Capture the cell that displays the provided text and extract its [x, y] central coordinate. 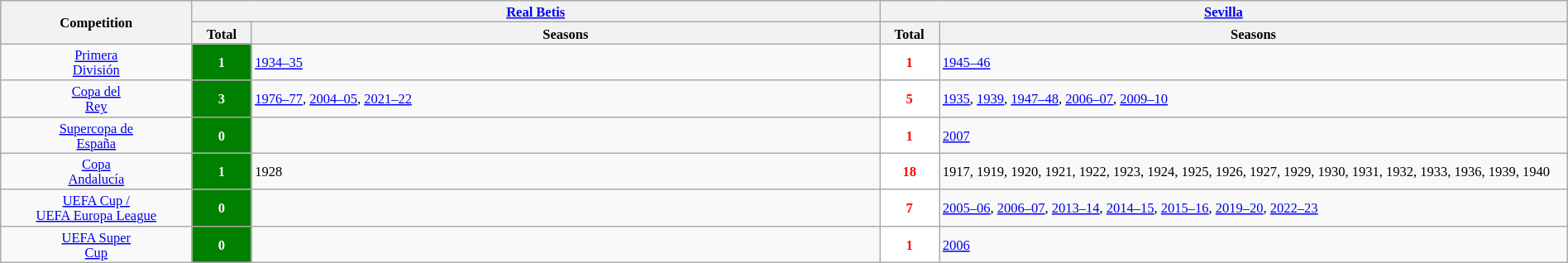
5 [910, 98]
1917, 1919, 1920, 1921, 1922, 1923, 1924, 1925, 1926, 1927, 1929, 1930, 1931, 1932, 1933, 1936, 1939, 1940 [1254, 171]
1945–46 [1254, 62]
2007 [1254, 135]
Real Betis [536, 12]
1928 [566, 171]
18 [910, 171]
Copa del Rey [96, 98]
UEFA SuperCup [96, 244]
7 [910, 208]
Sevilla [1224, 12]
1935, 1939, 1947–48, 2006–07, 2009–10 [1254, 98]
Competition [96, 22]
1934–35 [566, 62]
UEFA Cup / UEFA Europa League [96, 208]
CopaAndalucía [96, 171]
2006 [1254, 244]
1976–77, 2004–05, 2021–22 [566, 98]
3 [222, 98]
Supercopa deEspaña [96, 135]
Primera División [96, 62]
2005–06, 2006–07, 2013–14, 2014–15, 2015–16, 2019–20, 2022–23 [1254, 208]
